Find where the given text appears and provide that cell's center as [X, Y] coordinate. 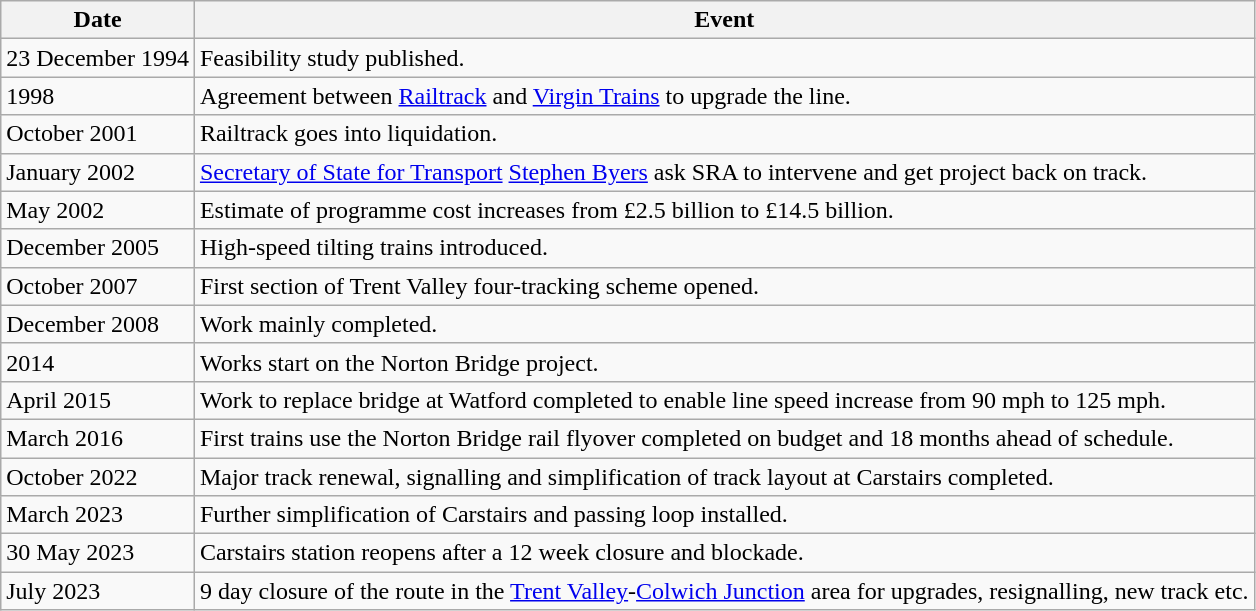
30 May 2023 [98, 553]
Railtrack goes into liquidation. [724, 134]
Major track renewal, signalling and simplification of track layout at Carstairs completed. [724, 477]
July 2023 [98, 591]
First section of Trent Valley four-tracking scheme opened. [724, 286]
Agreement between Railtrack and Virgin Trains to upgrade the line. [724, 96]
9 day closure of the route in the Trent Valley-Colwich Junction area for upgrades, resignalling, new track etc. [724, 591]
Event [724, 20]
Feasibility study published. [724, 58]
December 2005 [98, 248]
March 2023 [98, 515]
2014 [98, 362]
May 2002 [98, 210]
Work mainly completed. [724, 324]
Secretary of State for Transport Stephen Byers ask SRA to intervene and get project back on track. [724, 172]
Work to replace bridge at Watford completed to enable line speed increase from 90 mph to 125 mph. [724, 400]
March 2016 [98, 438]
1998 [98, 96]
Estimate of programme cost increases from £2.5 billion to £14.5 billion. [724, 210]
High-speed tilting trains introduced. [724, 248]
October 2022 [98, 477]
23 December 1994 [98, 58]
Further simplification of Carstairs and passing loop installed. [724, 515]
October 2001 [98, 134]
December 2008 [98, 324]
First trains use the Norton Bridge rail flyover completed on budget and 18 months ahead of schedule. [724, 438]
Date [98, 20]
January 2002 [98, 172]
April 2015 [98, 400]
October 2007 [98, 286]
Works start on the Norton Bridge project. [724, 362]
Carstairs station reopens after a 12 week closure and blockade. [724, 553]
